For the text-containing cell, return its midpoint in (X, Y) coordinate format. 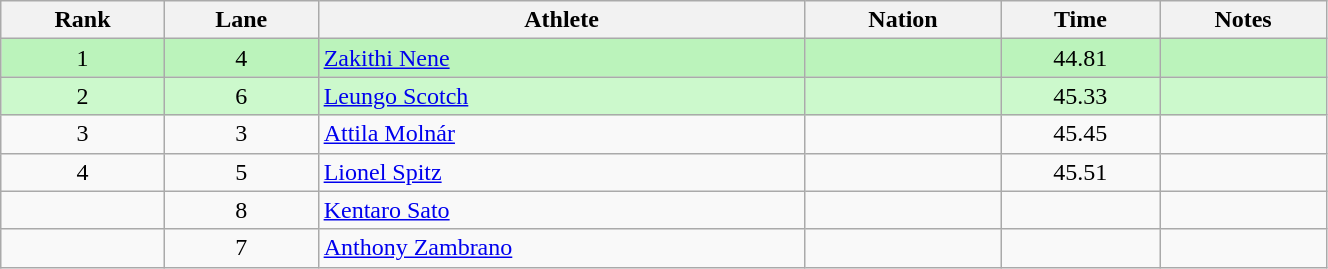
45.51 (1080, 172)
Nation (903, 20)
Attila Molnár (562, 134)
Time (1080, 20)
Anthony Zambrano (562, 248)
2 (83, 96)
Zakithi Nene (562, 58)
1 (83, 58)
Kentaro Sato (562, 210)
Rank (83, 20)
44.81 (1080, 58)
Lane (241, 20)
6 (241, 96)
5 (241, 172)
8 (241, 210)
Lionel Spitz (562, 172)
Athlete (562, 20)
45.45 (1080, 134)
Notes (1244, 20)
7 (241, 248)
Leungo Scotch (562, 96)
45.33 (1080, 96)
